From the cell containing the given text, extract its center point as [x, y] coordinate. 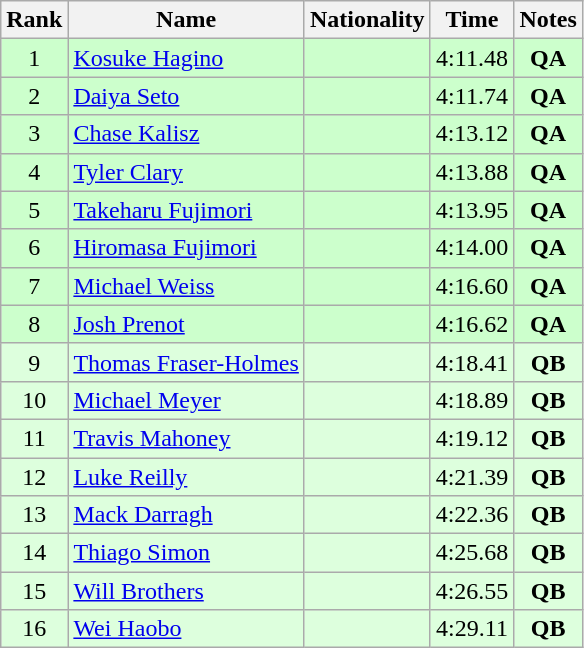
4 [34, 172]
4:13.95 [472, 210]
3 [34, 134]
12 [34, 477]
Tyler Clary [186, 172]
4:22.36 [472, 515]
9 [34, 362]
15 [34, 591]
Thomas Fraser-Holmes [186, 362]
4:11.48 [472, 58]
Name [186, 20]
Hiromasa Fujimori [186, 248]
1 [34, 58]
4:16.62 [472, 324]
4:19.12 [472, 438]
4:18.41 [472, 362]
7 [34, 286]
Thiago Simon [186, 553]
14 [34, 553]
Michael Meyer [186, 400]
Josh Prenot [186, 324]
4:21.39 [472, 477]
Wei Haobo [186, 629]
4:25.68 [472, 553]
4:14.00 [472, 248]
Chase Kalisz [186, 134]
4:13.12 [472, 134]
Takeharu Fujimori [186, 210]
4:29.11 [472, 629]
Rank [34, 20]
Will Brothers [186, 591]
6 [34, 248]
4:16.60 [472, 286]
13 [34, 515]
4:11.74 [472, 96]
Travis Mahoney [186, 438]
Nationality [367, 20]
Daiya Seto [186, 96]
2 [34, 96]
Time [472, 20]
8 [34, 324]
10 [34, 400]
4:18.89 [472, 400]
16 [34, 629]
4:26.55 [472, 591]
5 [34, 210]
Kosuke Hagino [186, 58]
Notes [548, 20]
Michael Weiss [186, 286]
4:13.88 [472, 172]
Mack Darragh [186, 515]
Luke Reilly [186, 477]
11 [34, 438]
